Pinpoint the cell where the given text exists, returning its (x, y) midpoint coordinate. 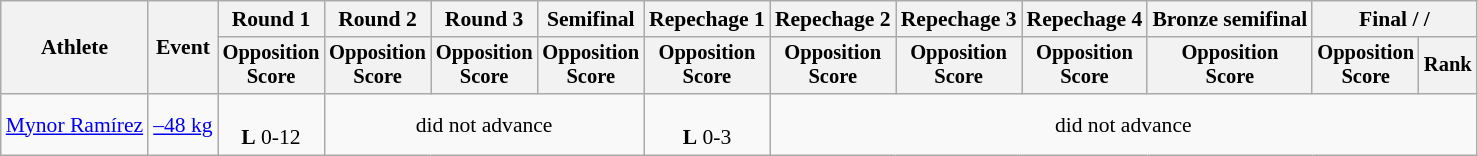
Round 1 (272, 19)
Athlete (74, 48)
–48 kg (182, 124)
Repechage 4 (1085, 19)
Repechage 1 (707, 19)
Round 2 (378, 19)
Repechage 2 (833, 19)
Mynor Ramírez (74, 124)
Semifinal (590, 19)
Round 3 (484, 19)
Rank (1448, 66)
Final / / (1394, 19)
Bronze semifinal (1230, 19)
Repechage 3 (959, 19)
Event (182, 48)
L 0-3 (707, 124)
L 0-12 (272, 124)
